Find where the given text appears and provide that cell's center as [X, Y] coordinate. 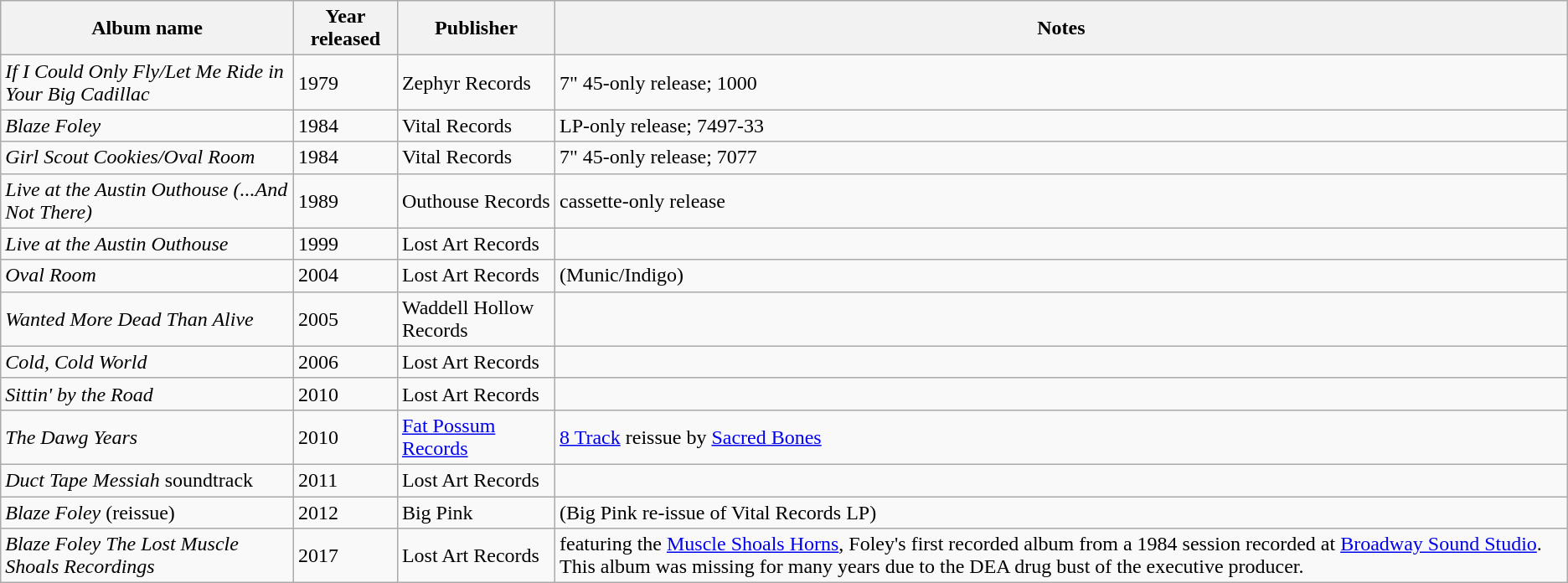
Girl Scout Cookies/Oval Room [147, 157]
Zephyr Records [476, 82]
2006 [346, 362]
(Munic/Indigo) [1062, 276]
Cold, Cold World [147, 362]
Live at the Austin Outhouse [147, 244]
Year released [346, 28]
Big Pink [476, 512]
(Big Pink re-issue of Vital Records LP) [1062, 512]
Outhouse Records [476, 201]
If I Could Only Fly/Let Me Ride in Your Big Cadillac [147, 82]
Live at the Austin Outhouse (...And Not There) [147, 201]
LP-only release; 7497-33 [1062, 126]
1999 [346, 244]
2011 [346, 480]
Sittin' by the Road [147, 394]
8 Track reissue by Sacred Bones [1062, 437]
7" 45-only release; 7077 [1062, 157]
Notes [1062, 28]
2004 [346, 276]
Blaze Foley [147, 126]
The Dawg Years [147, 437]
2012 [346, 512]
Oval Room [147, 276]
Blaze Foley The Lost Muscle Shoals Recordings [147, 556]
2017 [346, 556]
cassette-only release [1062, 201]
7" 45-only release; 1000 [1062, 82]
1979 [346, 82]
Wanted More Dead Than Alive [147, 318]
Album name [147, 28]
Duct Tape Messiah soundtrack [147, 480]
Fat Possum Records [476, 437]
Blaze Foley (reissue) [147, 512]
Publisher [476, 28]
2005 [346, 318]
Waddell Hollow Records [476, 318]
1989 [346, 201]
